Provide the [x, y] coordinate of the cell's center where the given text is located.  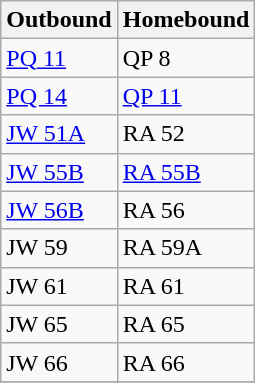
JW 55B [59, 172]
QP 11 [186, 96]
Outbound [59, 20]
RA 59A [186, 248]
JW 61 [59, 286]
JW 56B [59, 210]
JW 66 [59, 362]
QP 8 [186, 58]
PQ 11 [59, 58]
RA 61 [186, 286]
JW 65 [59, 324]
JW 51A [59, 134]
RA 55B [186, 172]
PQ 14 [59, 96]
JW 59 [59, 248]
RA 66 [186, 362]
RA 65 [186, 324]
RA 56 [186, 210]
Homebound [186, 20]
RA 52 [186, 134]
